Output the [X, Y] coordinate of the center of the cell containing the given text.  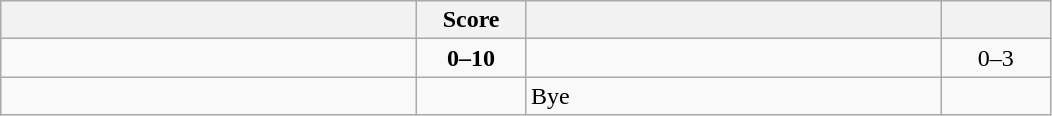
Score [472, 20]
0–3 [996, 58]
Bye [733, 96]
0–10 [472, 58]
